Provide the (X, Y) coordinate of the cell's center where the given text is located.  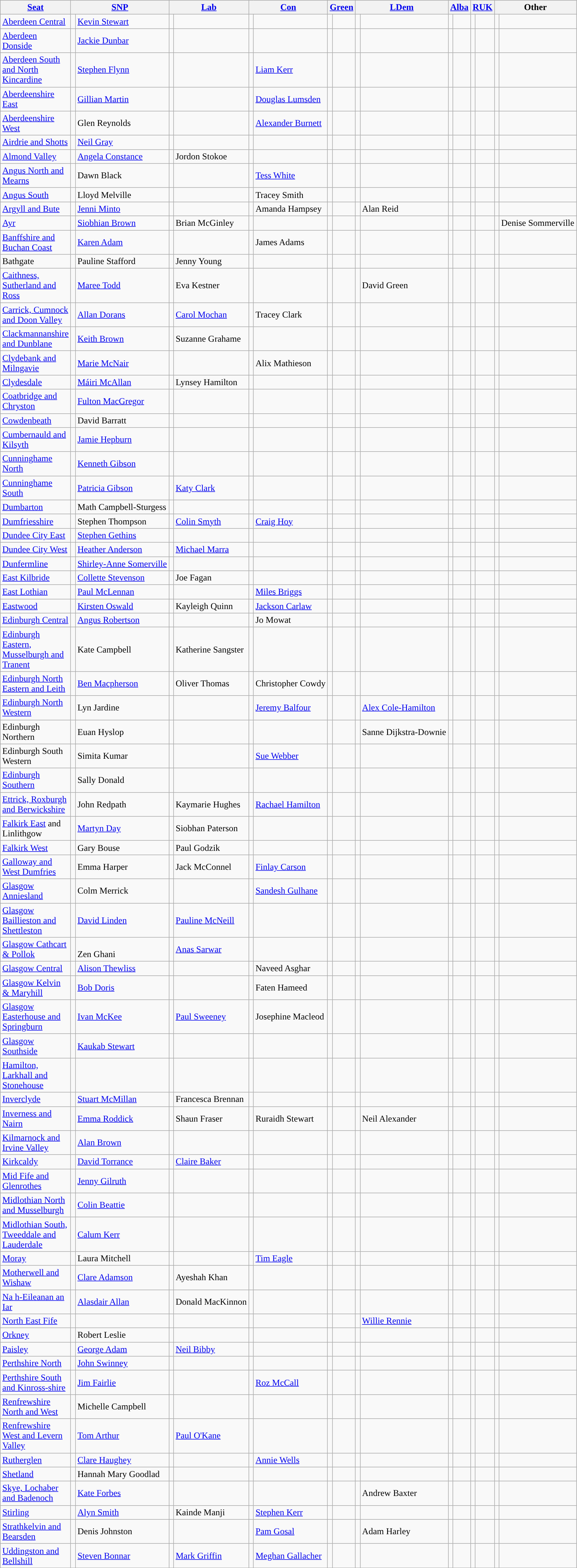
Jenny Gilruth (122, 1181)
Craig Hoy (291, 521)
Tracey Clark (291, 315)
Jackie Dunbar (122, 41)
Edinburgh North Eastern and Leith (36, 683)
Dundee City West (36, 549)
John Redpath (122, 804)
Glasgow Southside (36, 1046)
Laura Mitchell (122, 1258)
Tom Arthur (122, 1436)
Clare Haughey (122, 1460)
Aberdeen Central (36, 22)
Sandesh Gulhane (291, 891)
Eva Kestner (211, 286)
Airdrie and Shotts (36, 142)
Jenny Young (211, 261)
Cunninghame South (36, 488)
Annie Wells (291, 1460)
Adam Harley (404, 1532)
Pauline Stafford (122, 261)
Moray (36, 1258)
David Torrance (122, 1162)
Jeremy Balfour (291, 708)
Carrick, Cumnock and Doon Valley (36, 315)
Lyn Jardine (122, 708)
Oliver Thomas (211, 683)
Aberdeen Donside (36, 41)
Ayr (36, 223)
Mark Griffin (211, 1555)
Glasgow Easterhouse and Springburn (36, 1017)
Lynsey Hamilton (211, 382)
Heather Anderson (122, 549)
Stephen Kerr (291, 1512)
Christopher Cowdy (291, 683)
Inverness and Nairn (36, 1119)
Shaun Fraser (211, 1119)
Tracey Smith (291, 195)
Máiri McAllan (122, 382)
Hamilton, Larkhall and Stonehouse (36, 1075)
Claire Baker (211, 1162)
North East Fife (36, 1321)
Perthshire South and Kinross-shire (36, 1382)
Cowdenbeath (36, 420)
Tim Eagle (291, 1258)
Other (535, 7)
George Adam (122, 1349)
Steven Bonnar (122, 1555)
Alan Reid (404, 209)
Clydesdale (36, 382)
Bathgate (36, 261)
Martyn Day (122, 828)
Paul O'Kane (211, 1436)
SNP (120, 7)
Jenni Minto (122, 209)
Cumbernauld and Kilsyth (36, 440)
Ben Macpherson (122, 683)
RUK (483, 7)
Simita Kumar (122, 756)
Joe Fagan (211, 578)
Siobhian Brown (122, 223)
Euan Hyslop (122, 732)
Stuart McMillan (122, 1099)
Colin Smyth (211, 521)
Con (288, 7)
Seat (36, 7)
Angus Robertson (122, 620)
Kainde Manji (211, 1512)
Keith Brown (122, 339)
Mid Fife and Glenrothes (36, 1181)
Paul Godzik (211, 848)
Glasgow Cathcart & Pollok (36, 949)
Skye, Lochaber and Badenoch (36, 1493)
Edinburgh Central (36, 620)
Rutherglen (36, 1460)
Glasgow Baillieston and Shettleston (36, 920)
Edinburgh South Western (36, 756)
Lab (209, 7)
Kayleigh Quinn (211, 606)
Stephen Gethins (122, 535)
Anas Sarwar (211, 949)
Tess White (291, 175)
Roz McCall (291, 1382)
Eastwood (36, 606)
Paul Sweeney (211, 1017)
Naveed Asghar (291, 969)
Fulton MacGregor (122, 401)
Kevin Stewart (122, 22)
Colm Merrick (122, 891)
Alexander Burnett (291, 123)
Neil Alexander (404, 1119)
Motherwell and Wishaw (36, 1278)
Allan Dorans (122, 315)
Denise Sommerville (538, 223)
Carol Mochan (211, 315)
Inverclyde (36, 1099)
Kate Campbell (122, 649)
Maree Todd (122, 286)
Aberdeenshire West (36, 123)
John Swinney (122, 1363)
Clare Adamson (122, 1278)
Dumbarton (36, 507)
Dumfriesshire (36, 521)
Katherine Sangster (211, 649)
Sanne Dijkstra-Downie (404, 732)
Donald MacKinnon (211, 1301)
Shirley-Anne Somerville (122, 563)
Ettrick, Roxburgh and Berwickshire (36, 804)
Finlay Carson (291, 867)
Renfrewshire North and West (36, 1407)
Clydebank and Milngavie (36, 363)
Dundee City East (36, 535)
Alan Brown (122, 1142)
Argyll and Bute (36, 209)
Sue Webber (291, 756)
Suzanne Grahame (211, 339)
Jim Fairlie (122, 1382)
Jack McConnel (211, 867)
Liam Kerr (291, 70)
Denis Johnston (122, 1532)
Almond Valley (36, 156)
Clackmannanshire and Dunblane (36, 339)
Glen Reynolds (122, 123)
Edinburgh Eastern, Musselburgh and Tranent (36, 649)
Orkney (36, 1335)
Meghan Gallacher (291, 1555)
Math Campbell-Sturgess (122, 507)
Jackson Carlaw (291, 606)
Hannah Mary Goodlad (122, 1474)
Angus North and Mearns (36, 175)
Josephine Macleod (291, 1017)
Stephen Thompson (122, 521)
Kilmarnock and Irvine Valley (36, 1142)
Kate Forbes (122, 1493)
Aberdeen South and North Kincardine (36, 70)
Glasgow Central (36, 969)
Jamie Hepburn (122, 440)
Neil Gray (122, 142)
Strathkelvin and Bearsden (36, 1532)
Kirsten Oswald (122, 606)
Colin Beattie (122, 1205)
Alex Cole-Hamilton (404, 708)
Falkirk East and Linlithgow (36, 828)
Gillian Martin (122, 99)
Shetland (36, 1474)
Patricia Gibson (122, 488)
Perthshire North (36, 1363)
Dawn Black (122, 175)
David Barratt (122, 420)
Stephen Flynn (122, 70)
Midlothian South, Tweeddale and Lauderdale (36, 1234)
Angus South (36, 195)
Stirling (36, 1512)
Aberdeenshire East (36, 99)
Karen Adam (122, 242)
Alix Mathieson (291, 363)
David Linden (122, 920)
Jo Mowat (291, 620)
Edinburgh Northern (36, 732)
Sally Donald (122, 780)
Alba (459, 7)
Paisley (36, 1349)
David Green (404, 286)
Siobhan Paterson (211, 828)
Francesca Brennan (211, 1099)
Emma Harper (122, 867)
Brian McGinley (211, 223)
Kenneth Gibson (122, 463)
Glasgow Anniesland (36, 891)
Miles Briggs (291, 592)
Green (342, 7)
Kaymarie Hughes (211, 804)
Alison Thewliss (122, 969)
Dunfermline (36, 563)
East Lothian (36, 592)
Pam Gosal (291, 1532)
East Kilbride (36, 578)
Paul McLennan (122, 592)
Alasdair Allan (122, 1301)
Michelle Campbell (122, 1407)
Edinburgh North Western (36, 708)
Alyn Smith (122, 1512)
Uddingston and Bellshill (36, 1555)
Neil Bibby (211, 1349)
Calum Kerr (122, 1234)
Amanda Hampsey (291, 209)
Glasgow Kelvin & Maryhill (36, 988)
Banffshire and Buchan Coast (36, 242)
Andrew Baxter (404, 1493)
Na h-Eileanan an Iar (36, 1301)
Caithness, Sutherland and Ross (36, 286)
Ruraidh Stewart (291, 1119)
Coatbridge and Chryston (36, 401)
Kirkcaldy (36, 1162)
Renfrewshire West and Levern Valley (36, 1436)
Willie Rennie (404, 1321)
Zen Ghani (122, 949)
Katy Clark (211, 488)
Douglas Lumsden (291, 99)
Ivan McKee (122, 1017)
Edinburgh Southern (36, 780)
Bob Doris (122, 988)
Kaukab Stewart (122, 1046)
Michael Marra (211, 549)
Ayeshah Khan (211, 1278)
Robert Leslie (122, 1335)
Marie McNair (122, 363)
James Adams (291, 242)
Emma Roddick (122, 1119)
Angela Constance (122, 156)
Midlothian North and Musselburgh (36, 1205)
Pauline McNeill (211, 920)
Jordon Stokoe (211, 156)
Cunninghame North (36, 463)
Collette Stevenson (122, 578)
Gary Bouse (122, 848)
Lloyd Melville (122, 195)
Rachael Hamilton (291, 804)
Faten Hameed (291, 988)
LDem (402, 7)
Galloway and West Dumfries (36, 867)
Falkirk West (36, 848)
